Pinpoint the cell where the given text exists, returning its (x, y) midpoint coordinate. 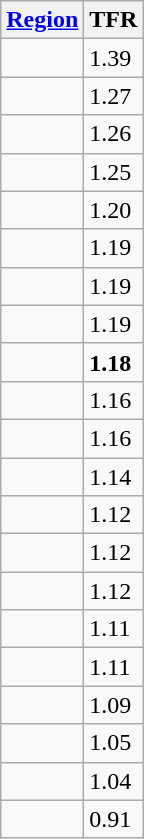
1.25 (114, 172)
Region (42, 20)
1.14 (114, 477)
TFR (114, 20)
1.20 (114, 210)
1.26 (114, 134)
1.27 (114, 96)
1.05 (114, 743)
1.18 (114, 362)
0.91 (114, 819)
1.09 (114, 705)
1.39 (114, 58)
1.04 (114, 781)
